Detect which cell encompasses the target text, then output its (X, Y) center coordinate. 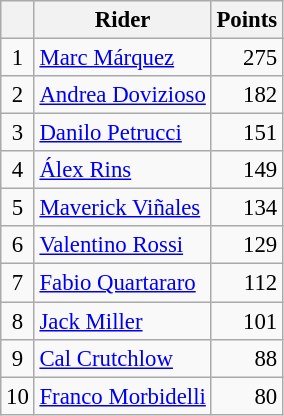
9 (18, 358)
80 (246, 396)
151 (246, 133)
182 (246, 95)
10 (18, 396)
6 (18, 245)
112 (246, 283)
8 (18, 321)
Points (246, 20)
Maverick Viñales (122, 208)
4 (18, 170)
149 (246, 170)
Marc Márquez (122, 58)
Jack Miller (122, 321)
Danilo Petrucci (122, 133)
Valentino Rossi (122, 245)
275 (246, 58)
5 (18, 208)
Andrea Dovizioso (122, 95)
88 (246, 358)
Rider (122, 20)
Fabio Quartararo (122, 283)
1 (18, 58)
2 (18, 95)
7 (18, 283)
Cal Crutchlow (122, 358)
Álex Rins (122, 170)
3 (18, 133)
134 (246, 208)
Franco Morbidelli (122, 396)
129 (246, 245)
101 (246, 321)
